Capture the cell that displays the provided text and extract its [X, Y] central coordinate. 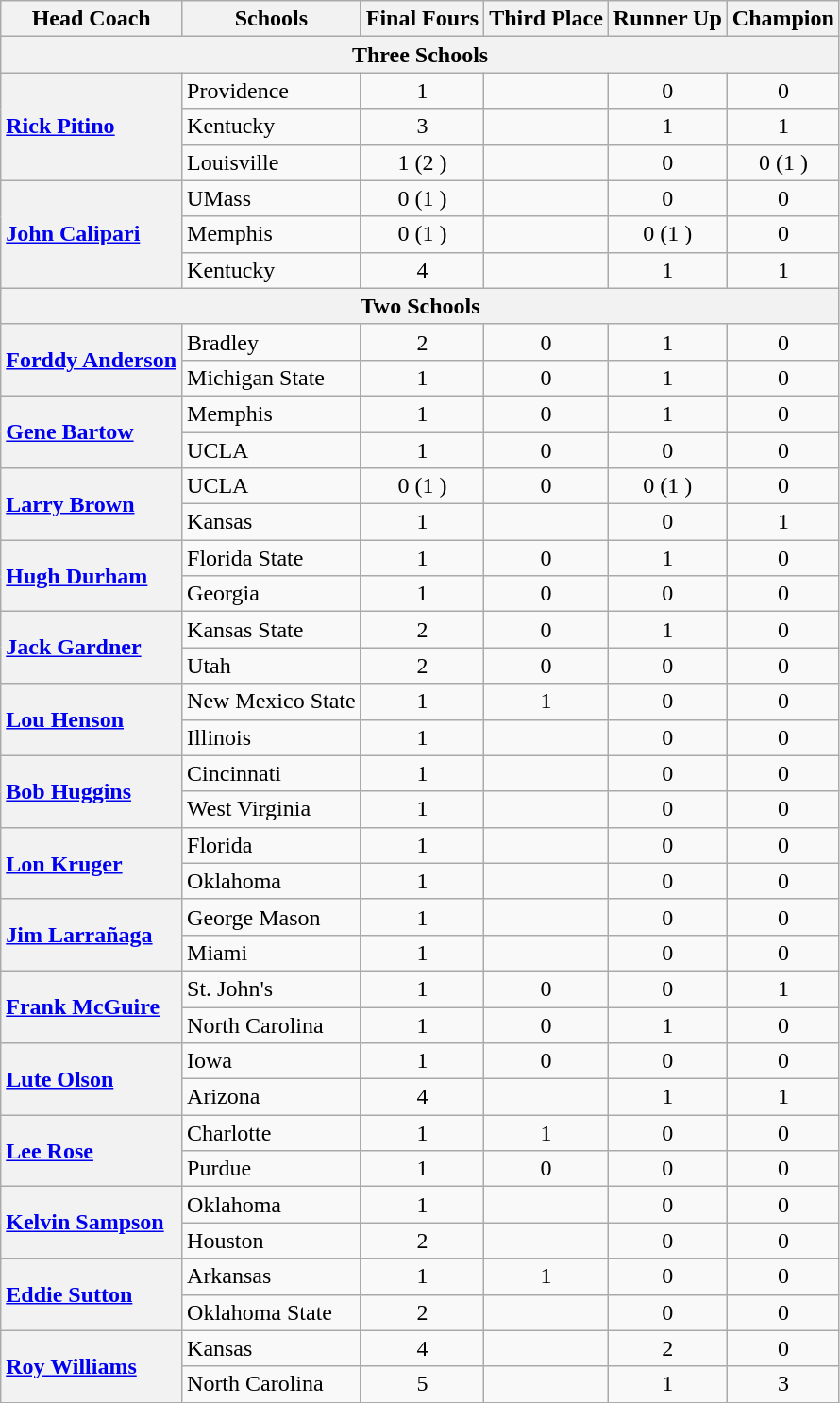
Iowa [272, 1061]
Rick Pitino [92, 127]
Providence [272, 91]
Roy Williams [92, 1366]
Two Schools [421, 306]
Hugh Durham [92, 576]
Arkansas [272, 1276]
Third Place [546, 19]
West Virginia [272, 809]
Miami [272, 953]
Kansas State [272, 630]
Georgia [272, 594]
Frank McGuire [92, 1006]
Arizona [272, 1097]
Houston [272, 1241]
Charlotte [272, 1133]
Lute Olson [92, 1079]
St. John's [272, 989]
Florida State [272, 558]
Purdue [272, 1169]
Lou Henson [92, 719]
Bob Huggins [92, 791]
Illinois [272, 737]
Forddy Anderson [92, 360]
Jim Larrañaga [92, 935]
1 (2 ) [422, 162]
Champion [783, 19]
Gene Bartow [92, 431]
Jack Gardner [92, 648]
George Mason [272, 917]
Lon Kruger [92, 863]
Schools [272, 19]
Louisville [272, 162]
Eddie Sutton [92, 1294]
Oklahoma State [272, 1312]
Runner Up [667, 19]
Final Fours [422, 19]
Kelvin Sampson [92, 1223]
Head Coach [92, 19]
Florida [272, 845]
Michigan State [272, 378]
Bradley [272, 342]
UMass [272, 198]
Three Schools [421, 55]
Cincinnati [272, 773]
Lee Rose [92, 1151]
5 [422, 1384]
New Mexico State [272, 701]
Utah [272, 666]
Larry Brown [92, 504]
John Calipari [92, 234]
